Pinpoint the cell where the given text exists, returning its (x, y) midpoint coordinate. 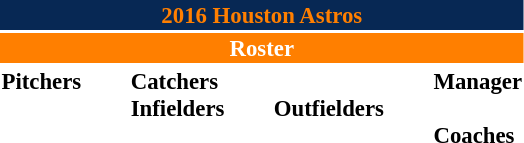
2016 Houston Astros (262, 15)
Roster (262, 48)
